Scan for the cell matching the given text and deliver its [x, y] coordinate at center. 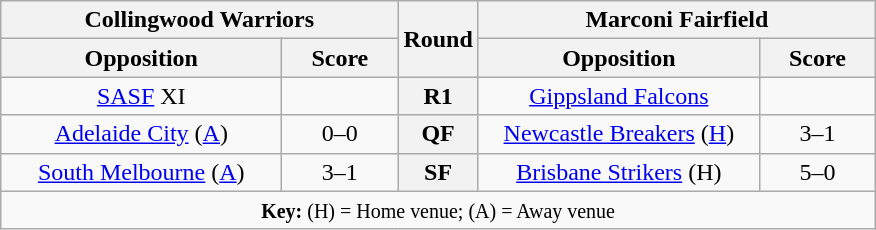
SF [438, 172]
Marconi Fairfield [676, 20]
Gippsland Falcons [618, 96]
QF [438, 134]
South Melbourne (A) [142, 172]
Brisbane Strikers (H) [618, 172]
Round [438, 39]
SASF XI [142, 96]
Adelaide City (A) [142, 134]
Newcastle Breakers (H) [618, 134]
Collingwood Warriors [200, 20]
R1 [438, 96]
0–0 [340, 134]
5–0 [817, 172]
Key: (H) = Home venue; (A) = Away venue [438, 210]
